Extract the (X, Y) coordinate from the center of the cell holding the provided text.  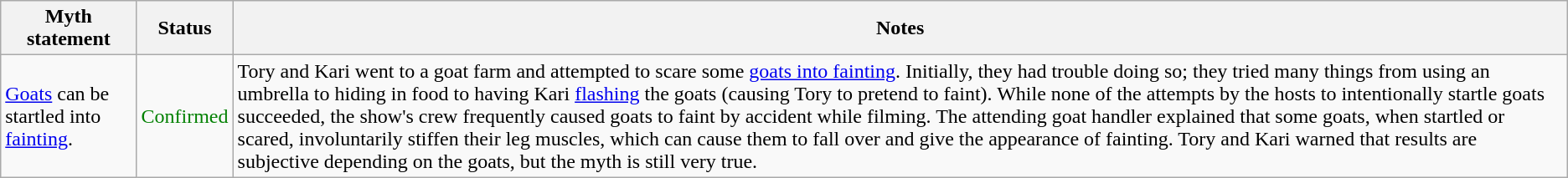
Confirmed (184, 116)
Status (184, 28)
Myth statement (69, 28)
Goats can be startled into fainting. (69, 116)
Notes (900, 28)
